Identify which cell holds the provided text, then report its [x, y] central coordinate. 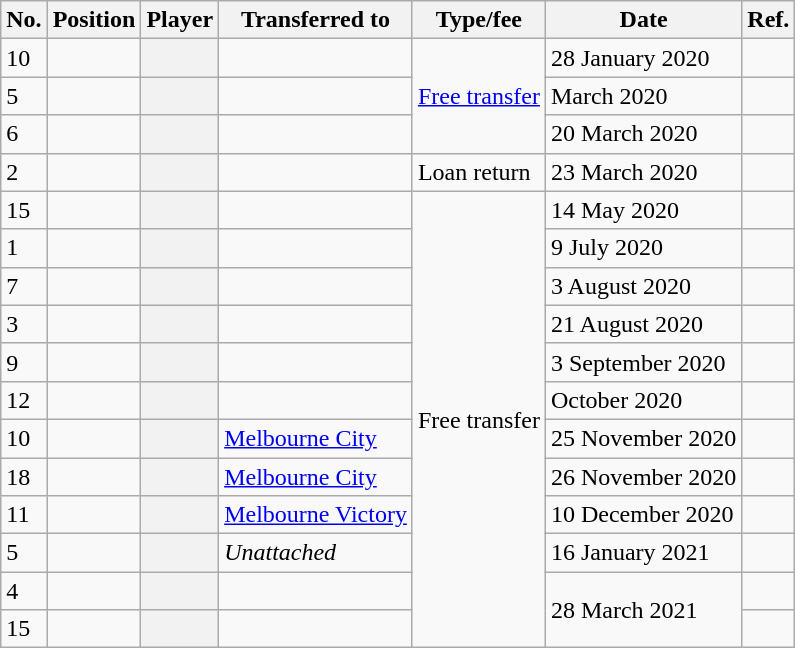
23 March 2020 [643, 172]
20 March 2020 [643, 134]
12 [24, 400]
11 [24, 515]
Type/fee [478, 20]
Ref. [768, 20]
Unattached [316, 553]
14 May 2020 [643, 210]
3 August 2020 [643, 286]
16 January 2021 [643, 553]
7 [24, 286]
2 [24, 172]
1 [24, 248]
28 March 2021 [643, 610]
4 [24, 591]
10 December 2020 [643, 515]
No. [24, 20]
Player [180, 20]
9 [24, 362]
6 [24, 134]
28 January 2020 [643, 58]
3 September 2020 [643, 362]
26 November 2020 [643, 477]
18 [24, 477]
9 July 2020 [643, 248]
3 [24, 324]
Loan return [478, 172]
Transferred to [316, 20]
Melbourne Victory [316, 515]
25 November 2020 [643, 438]
October 2020 [643, 400]
21 August 2020 [643, 324]
Position [94, 20]
March 2020 [643, 96]
Date [643, 20]
